Scan for the cell matching the given text and deliver its [X, Y] coordinate at center. 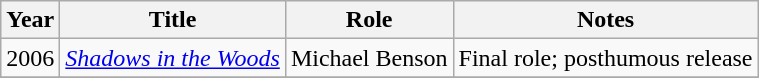
Michael Benson [369, 58]
Title [173, 20]
2006 [30, 58]
Year [30, 20]
Shadows in the Woods [173, 58]
Final role; posthumous release [606, 58]
Notes [606, 20]
Role [369, 20]
